Output the (x, y) coordinate of the center of the cell containing the given text.  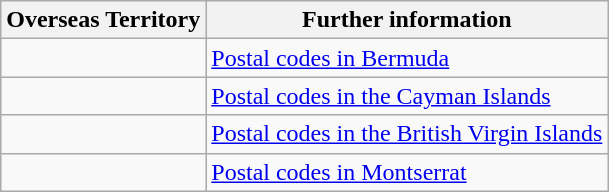
Postal codes in the British Virgin Islands (407, 134)
Postal codes in Bermuda (407, 58)
Postal codes in the Cayman Islands (407, 96)
Further information (407, 20)
Overseas Territory (104, 20)
Postal codes in Montserrat (407, 172)
